Detect which cell encompasses the target text, then output its [X, Y] center coordinate. 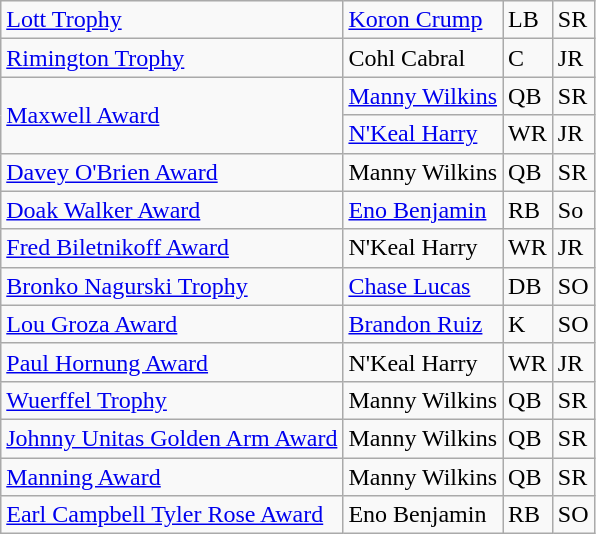
Fred Biletnikoff Award [172, 248]
Lou Groza Award [172, 324]
Earl Campbell Tyler Rose Award [172, 515]
Koron Crump [423, 20]
Davey O'Brien Award [172, 172]
Lott Trophy [172, 20]
Bronko Nagurski Trophy [172, 286]
Johnny Unitas Golden Arm Award [172, 438]
Chase Lucas [423, 286]
Manning Award [172, 477]
DB [528, 286]
Paul Hornung Award [172, 362]
So [573, 210]
Cohl Cabral [423, 58]
Wuerffel Trophy [172, 400]
Maxwell Award [172, 115]
K [528, 324]
Rimington Trophy [172, 58]
C [528, 58]
LB [528, 20]
Doak Walker Award [172, 210]
Brandon Ruiz [423, 324]
